Find where the given text appears and provide that cell's center as (x, y) coordinate. 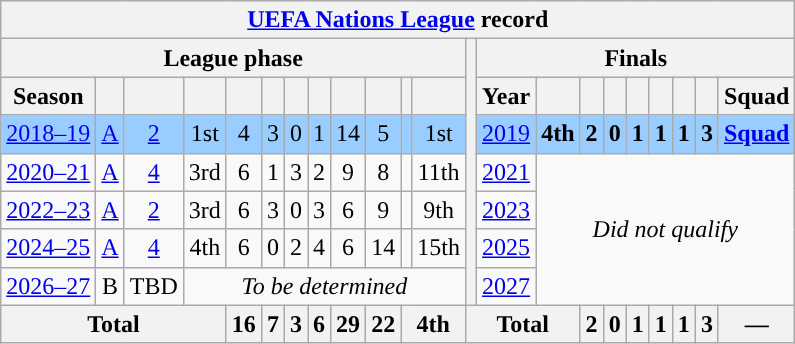
5 (384, 134)
Year (506, 96)
2025 (506, 248)
2021 (506, 172)
15th (439, 248)
7 (272, 324)
2023 (506, 210)
League phase (234, 58)
11th (439, 172)
2020–21 (48, 172)
2018–19 (48, 134)
22 (384, 324)
2019 (506, 134)
— (756, 324)
2026–27 (48, 286)
UEFA Nations League record (398, 20)
8 (384, 172)
To be determined (324, 286)
29 (348, 324)
Finals (636, 58)
16 (244, 324)
TBD (154, 286)
Did not qualify (666, 229)
2022–23 (48, 210)
Season (48, 96)
2027 (506, 286)
B (110, 286)
9th (439, 210)
2024–25 (48, 248)
